Pinpoint the cell where the given text exists, returning its [X, Y] midpoint coordinate. 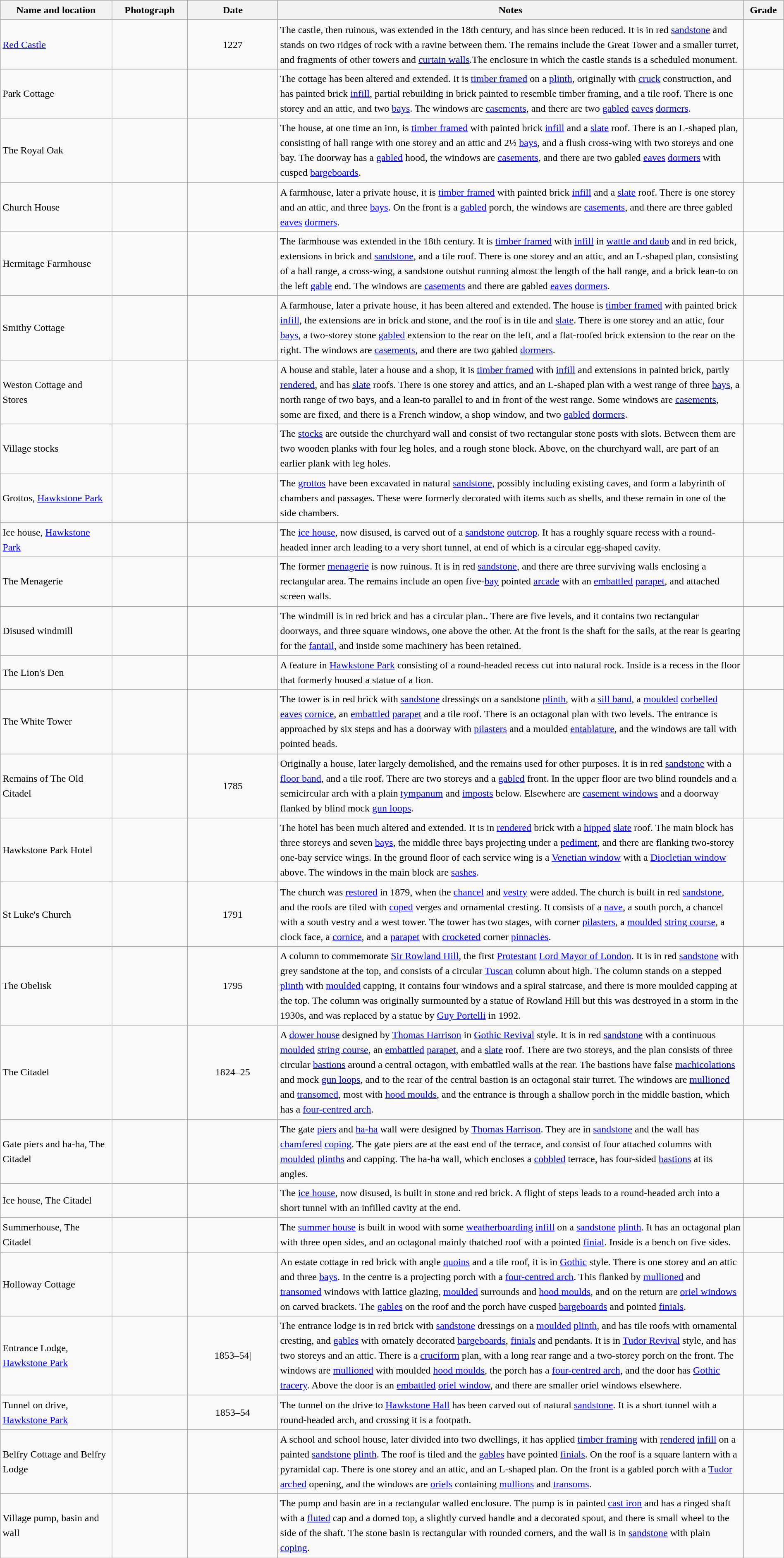
Disused windmill [56, 631]
Grottos, Hawkstone Park [56, 498]
Village pump, basin and wall [56, 1525]
Entrance Lodge, Hawkstone Park [56, 1356]
Hawkstone Park Hotel [56, 850]
Tunnel on drive, Hawkstone Park [56, 1412]
Gate piers and ha-ha, The Citadel [56, 1151]
Park Cottage [56, 93]
Grade [763, 10]
Village stocks [56, 448]
Name and location [56, 10]
1853–54| [233, 1356]
Ice house, The Citadel [56, 1200]
The White Tower [56, 722]
Belfry Cottage and Belfry Lodge [56, 1462]
The Citadel [56, 1072]
Ice house, Hawkstone Park [56, 539]
Hermitage Farmhouse [56, 264]
The Lion's Den [56, 673]
Summerhouse, The Citadel [56, 1235]
St Luke's Church [56, 914]
1853–54 [233, 1412]
1795 [233, 986]
Church House [56, 207]
The Menagerie [56, 582]
1791 [233, 914]
Remains of The Old Citadel [56, 786]
Photograph [150, 10]
Weston Cottage and Stores [56, 392]
1785 [233, 786]
Smithy Cottage [56, 328]
The Obelisk [56, 986]
1227 [233, 45]
Red Castle [56, 45]
1824–25 [233, 1072]
Date [233, 10]
Holloway Cottage [56, 1284]
Notes [510, 10]
The Royal Oak [56, 151]
